Search for the cell housing the specified text and yield its (x, y) center coordinate. 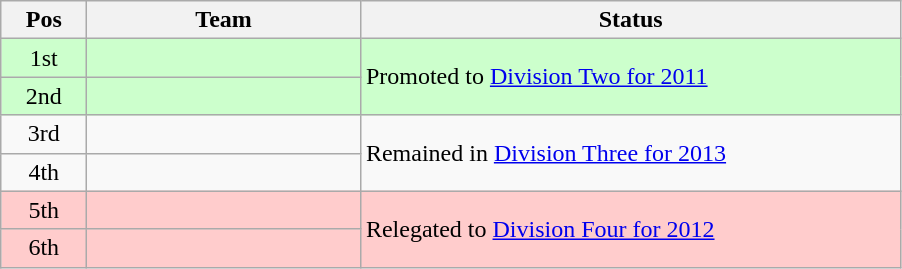
4th (44, 172)
Team (224, 20)
3rd (44, 134)
Status (630, 20)
Pos (44, 20)
Promoted to Division Two for 2011 (630, 77)
Relegated to Division Four for 2012 (630, 229)
1st (44, 58)
Remained in Division Three for 2013 (630, 153)
6th (44, 248)
2nd (44, 96)
5th (44, 210)
